For the text-containing cell, return its midpoint in [x, y] coordinate format. 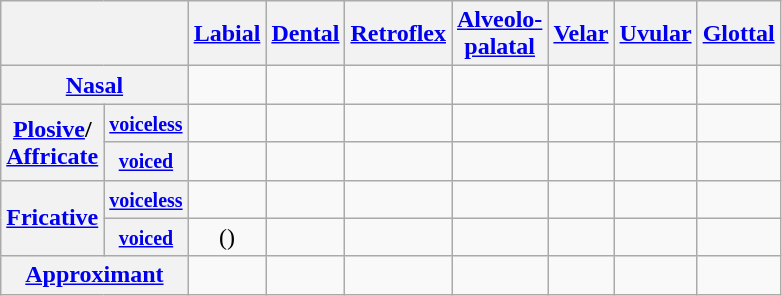
Velar [581, 34]
Plosive/Affricate [52, 142]
Retroflex [398, 34]
Labial [227, 34]
Dental [306, 34]
Alveolo-palatal [500, 34]
Nasal [94, 85]
Approximant [94, 275]
Uvular [656, 34]
Glottal [738, 34]
() [227, 237]
Fricative [52, 218]
